Extract the (x, y) coordinate from the center of the cell holding the provided text.  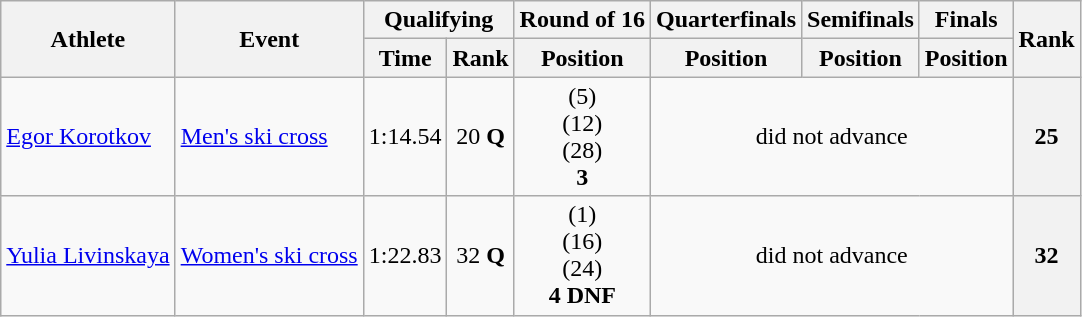
1:22.83 (405, 256)
Yulia Livinskaya (88, 256)
Event (269, 39)
25 (1046, 136)
Men's ski cross (269, 136)
Finals (966, 20)
(5) (12) (28) 3 (582, 136)
Egor Korotkov (88, 136)
(1) (16) (24) 4 DNF (582, 256)
32 (1046, 256)
20 Q (480, 136)
Semifinals (861, 20)
Athlete (88, 39)
Time (405, 58)
Quarterfinals (726, 20)
1:14.54 (405, 136)
32 Q (480, 256)
Women's ski cross (269, 256)
Qualifying (438, 20)
Round of 16 (582, 20)
